Return the (X, Y) coordinate for the center point of the cell that contains the specified text.  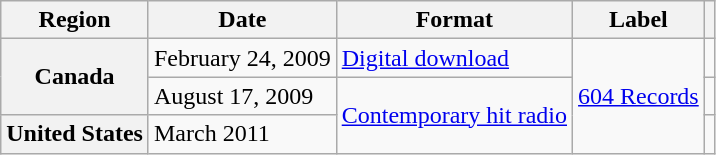
Region (75, 20)
Date (242, 20)
United States (75, 134)
Label (639, 20)
Digital download (454, 58)
Contemporary hit radio (454, 115)
604 Records (639, 96)
August 17, 2009 (242, 96)
Canada (75, 77)
Format (454, 20)
February 24, 2009 (242, 58)
March 2011 (242, 134)
